From the cell containing the given text, extract its center point as [x, y] coordinate. 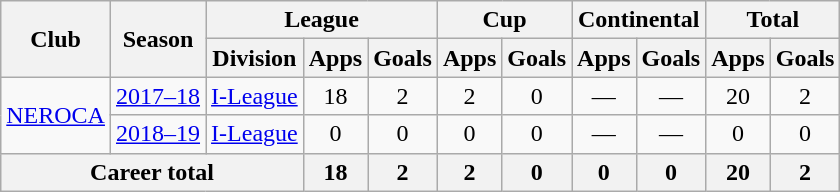
Cup [504, 20]
Continental [639, 20]
Career total [152, 172]
2018–19 [158, 134]
Season [158, 39]
Total [773, 20]
2017–18 [158, 96]
Division [255, 58]
NEROCA [56, 115]
Club [56, 39]
League [322, 20]
